Output the [x, y] coordinate of the center of the cell containing the given text.  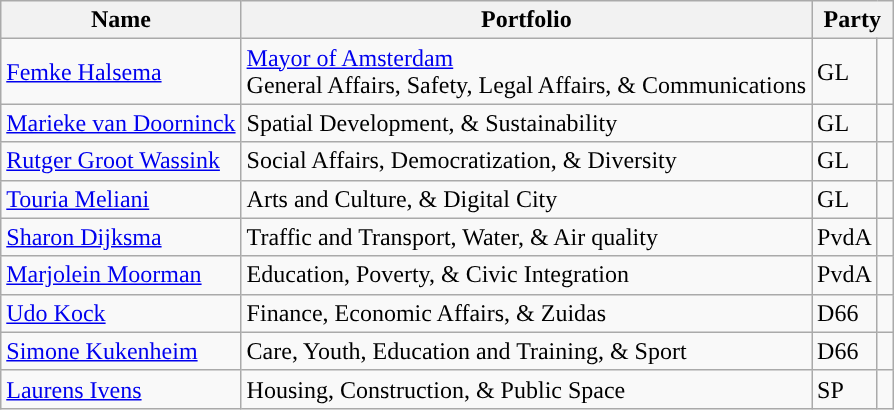
Sharon Dijksma [121, 237]
Party [852, 20]
Touria Meliani [121, 199]
Femke Halsema [121, 72]
SP [845, 389]
Portfolio [526, 20]
Marieke van Doorninck [121, 123]
Mayor of AmsterdamGeneral Affairs, Safety, Legal Affairs, & Communications [526, 72]
Simone Kukenheim [121, 351]
Udo Kock [121, 313]
Spatial Development, & Sustainability [526, 123]
Arts and Culture, & Digital City [526, 199]
Traffic and Transport, Water, & Air quality [526, 237]
Housing, Construction, & Public Space [526, 389]
Social Affairs, Democratization, & Diversity [526, 161]
Rutger Groot Wassink [121, 161]
Finance, Economic Affairs, & Zuidas [526, 313]
Name [121, 20]
Care, Youth, Education and Training, & Sport [526, 351]
Laurens Ivens [121, 389]
Marjolein Moorman [121, 275]
Education, Poverty, & Civic Integration [526, 275]
